Output the (X, Y) coordinate of the center of the cell containing the given text.  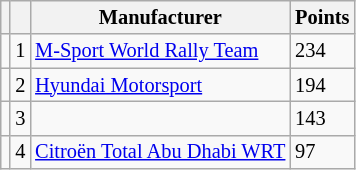
M-Sport World Rally Team (160, 51)
143 (322, 118)
Hyundai Motorsport (160, 85)
234 (322, 51)
194 (322, 85)
4 (20, 152)
2 (20, 85)
97 (322, 152)
Citroën Total Abu Dhabi WRT (160, 152)
3 (20, 118)
1 (20, 51)
Points (322, 17)
Manufacturer (160, 17)
